From the cell containing the given text, extract its center point as [x, y] coordinate. 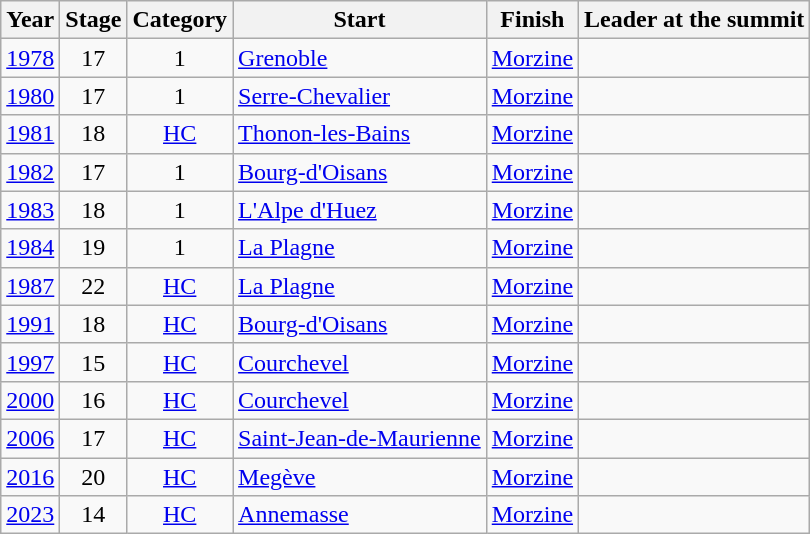
16 [94, 400]
22 [94, 286]
2000 [30, 400]
Grenoble [360, 58]
1991 [30, 324]
1978 [30, 58]
1981 [30, 134]
1983 [30, 210]
Annemasse [360, 515]
2006 [30, 438]
1982 [30, 172]
Category [180, 20]
14 [94, 515]
1984 [30, 248]
Start [360, 20]
Stage [94, 20]
2016 [30, 477]
Finish [532, 20]
2023 [30, 515]
1980 [30, 96]
Saint-Jean-de-Maurienne [360, 438]
Thonon-les-Bains [360, 134]
20 [94, 477]
Year [30, 20]
19 [94, 248]
Serre-Chevalier [360, 96]
1997 [30, 362]
1987 [30, 286]
Leader at the summit [694, 20]
L'Alpe d'Huez [360, 210]
15 [94, 362]
Megève [360, 477]
